Locate the cell with the specified text and output its [x, y] center coordinate. 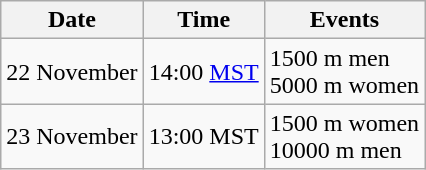
1500 m women10000 m men [344, 136]
Events [344, 20]
13:00 MST [204, 136]
23 November [72, 136]
Time [204, 20]
14:00 MST [204, 72]
22 November [72, 72]
1500 m men5000 m women [344, 72]
Date [72, 20]
